Scan for the cell matching the given text and deliver its (X, Y) coordinate at center. 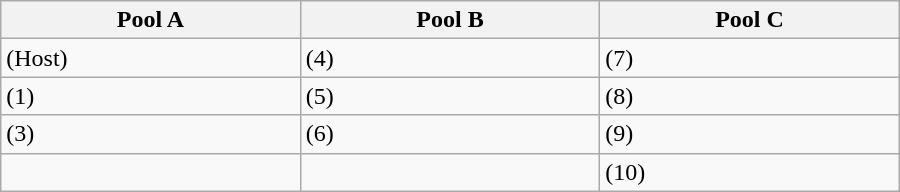
(1) (150, 96)
(5) (450, 96)
Pool B (450, 20)
(3) (150, 134)
Pool A (150, 20)
(9) (750, 134)
(4) (450, 58)
(8) (750, 96)
(Host) (150, 58)
(10) (750, 172)
(6) (450, 134)
(7) (750, 58)
Pool C (750, 20)
